From the cell containing the given text, extract its center point as [X, Y] coordinate. 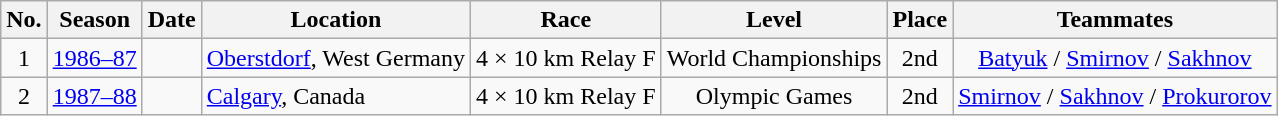
Level [774, 20]
1987–88 [94, 96]
1 [24, 58]
2 [24, 96]
Race [566, 20]
Season [94, 20]
Calgary, Canada [336, 96]
Batyuk / Smirnov / Sakhnov [1115, 58]
Olympic Games [774, 96]
Place [920, 20]
Teammates [1115, 20]
Location [336, 20]
Smirnov / Sakhnov / Prokurorov [1115, 96]
No. [24, 20]
Oberstdorf, West Germany [336, 58]
World Championships [774, 58]
Date [172, 20]
1986–87 [94, 58]
